Find where the given text appears and provide that cell's center as [X, Y] coordinate. 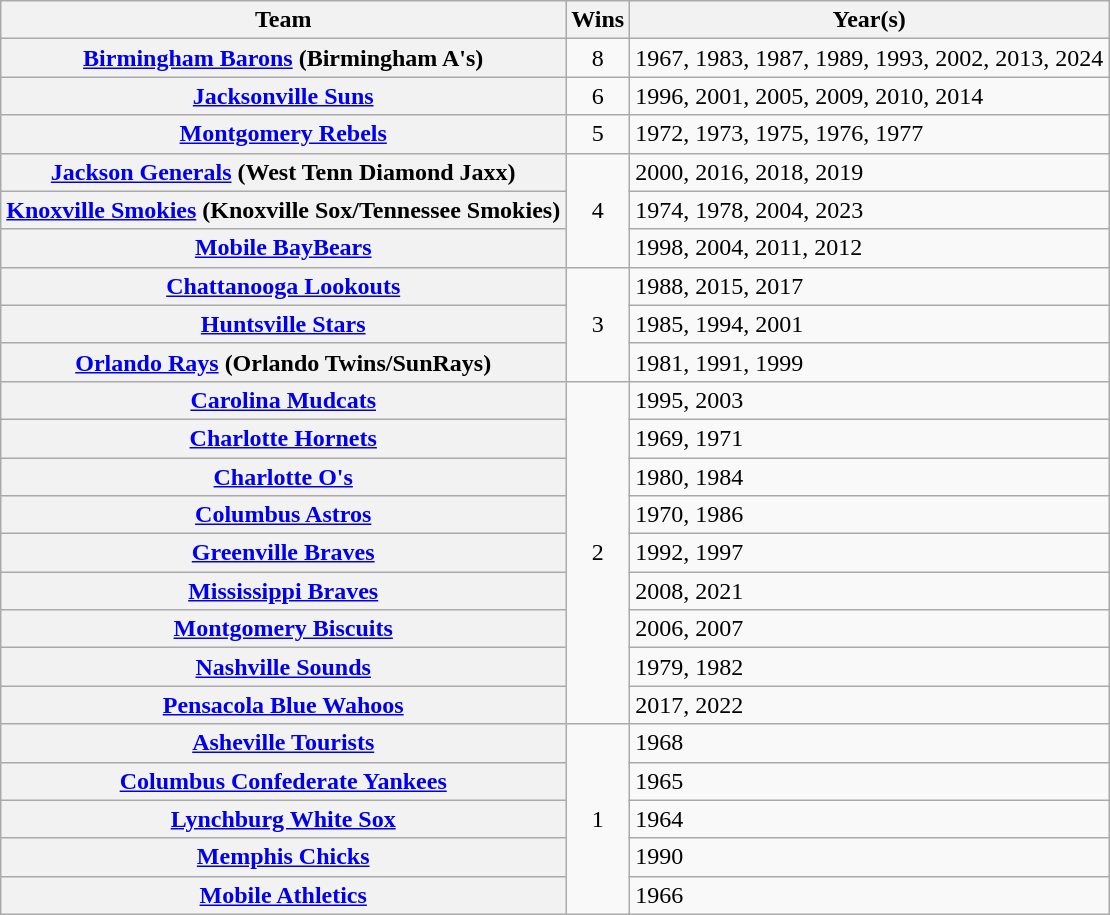
4 [598, 210]
Charlotte Hornets [284, 438]
1965 [870, 781]
Jacksonville Suns [284, 96]
Nashville Sounds [284, 667]
1981, 1991, 1999 [870, 362]
Orlando Rays (Orlando Twins/SunRays) [284, 362]
2008, 2021 [870, 591]
Team [284, 20]
Year(s) [870, 20]
1970, 1986 [870, 515]
Montgomery Rebels [284, 134]
Birmingham Barons (Birmingham A's) [284, 58]
6 [598, 96]
2 [598, 552]
Carolina Mudcats [284, 400]
Knoxville Smokies (Knoxville Sox/Tennessee Smokies) [284, 210]
1979, 1982 [870, 667]
1974, 1978, 2004, 2023 [870, 210]
Mobile Athletics [284, 895]
3 [598, 324]
Pensacola Blue Wahoos [284, 705]
Greenville Braves [284, 553]
1985, 1994, 2001 [870, 324]
1992, 1997 [870, 553]
Charlotte O's [284, 477]
1966 [870, 895]
Chattanooga Lookouts [284, 286]
1967, 1983, 1987, 1989, 1993, 2002, 2013, 2024 [870, 58]
8 [598, 58]
2017, 2022 [870, 705]
1 [598, 819]
1996, 2001, 2005, 2009, 2010, 2014 [870, 96]
Columbus Astros [284, 515]
Mississippi Braves [284, 591]
Columbus Confederate Yankees [284, 781]
Wins [598, 20]
Asheville Tourists [284, 743]
Jackson Generals (West Tenn Diamond Jaxx) [284, 172]
2000, 2016, 2018, 2019 [870, 172]
1969, 1971 [870, 438]
1980, 1984 [870, 477]
1995, 2003 [870, 400]
1990 [870, 857]
Huntsville Stars [284, 324]
1998, 2004, 2011, 2012 [870, 248]
Mobile BayBears [284, 248]
1964 [870, 819]
Montgomery Biscuits [284, 629]
2006, 2007 [870, 629]
5 [598, 134]
1972, 1973, 1975, 1976, 1977 [870, 134]
Memphis Chicks [284, 857]
Lynchburg White Sox [284, 819]
1968 [870, 743]
1988, 2015, 2017 [870, 286]
